Output the [x, y] coordinate of the center of the cell containing the given text.  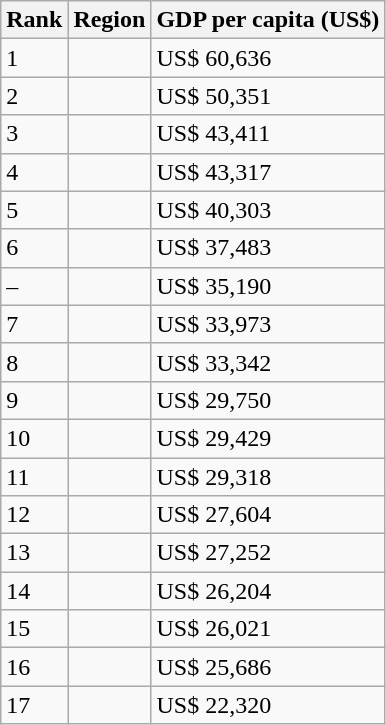
US$ 27,252 [268, 553]
7 [34, 324]
US$ 33,973 [268, 324]
11 [34, 477]
US$ 29,318 [268, 477]
US$ 26,204 [268, 591]
US$ 60,636 [268, 58]
15 [34, 629]
US$ 35,190 [268, 286]
2 [34, 96]
5 [34, 210]
6 [34, 248]
Region [110, 20]
GDP per capita (US$) [268, 20]
Rank [34, 20]
16 [34, 667]
– [34, 286]
US$ 29,429 [268, 438]
US$ 33,342 [268, 362]
14 [34, 591]
US$ 43,317 [268, 172]
US$ 43,411 [268, 134]
13 [34, 553]
US$ 50,351 [268, 96]
10 [34, 438]
US$ 26,021 [268, 629]
12 [34, 515]
US$ 25,686 [268, 667]
17 [34, 705]
US$ 37,483 [268, 248]
US$ 27,604 [268, 515]
9 [34, 400]
US$ 22,320 [268, 705]
8 [34, 362]
US$ 40,303 [268, 210]
4 [34, 172]
US$ 29,750 [268, 400]
3 [34, 134]
1 [34, 58]
